Output the [X, Y] coordinate of the center of the cell containing the given text.  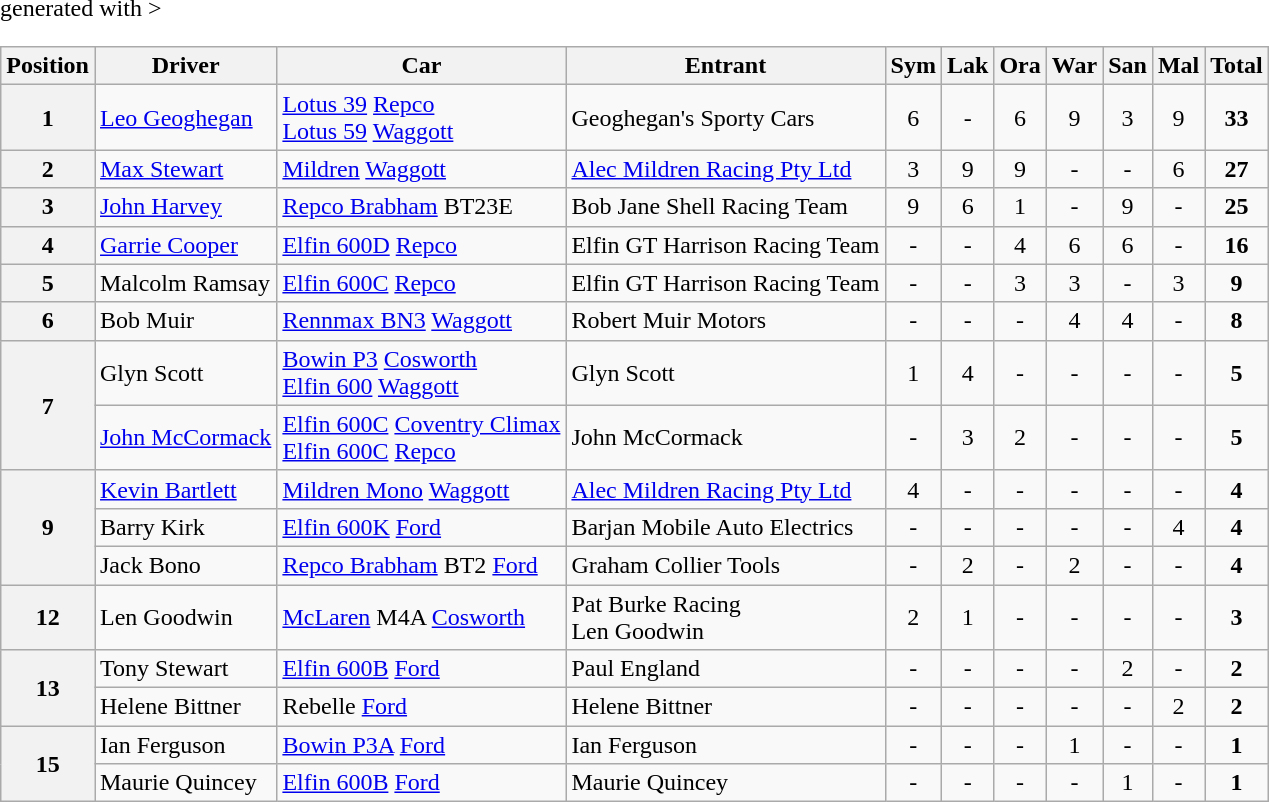
McLaren M4A Cosworth [422, 616]
33 [1237, 118]
15 [48, 764]
13 [48, 688]
Mildren Waggott [422, 169]
12 [48, 616]
7 [48, 405]
Elfin 600D Repco [422, 245]
Geoghegan's Sporty Cars [726, 118]
Rennmax BN3 Waggott [422, 321]
Pat Burke Racing Len Goodwin [726, 616]
Repco Brabham BT23E [422, 207]
Bowin P3A Ford [422, 745]
Kevin Bartlett [185, 489]
Position [48, 66]
Robert Muir Motors [726, 321]
8 [1237, 321]
27 [1237, 169]
Mildren Mono Waggott [422, 489]
Elfin 600K Ford [422, 527]
Lotus 39 Repco Lotus 59 Waggott [422, 118]
Ora [1020, 66]
San [1128, 66]
16 [1237, 245]
Barry Kirk [185, 527]
Total [1237, 66]
Elfin 600C Repco [422, 283]
Barjan Mobile Auto Electrics [726, 527]
Rebelle Ford [422, 707]
Mal [1178, 66]
Max Stewart [185, 169]
Driver [185, 66]
Len Goodwin [185, 616]
Bob Muir [185, 321]
25 [1237, 207]
Repco Brabham BT2 Ford [422, 565]
Car [422, 66]
Malcolm Ramsay [185, 283]
Elfin 600C Coventry Climax Elfin 600C Repco [422, 438]
Graham Collier Tools [726, 565]
Bob Jane Shell Racing Team [726, 207]
John Harvey [185, 207]
Bowin P3 Cosworth Elfin 600 Waggott [422, 372]
Lak [967, 66]
War [1074, 66]
Garrie Cooper [185, 245]
Entrant [726, 66]
Leo Geoghegan [185, 118]
Jack Bono [185, 565]
Paul England [726, 669]
Sym [913, 66]
Tony Stewart [185, 669]
